Determine the [x, y] coordinate at the center of the cell enclosing the given text.  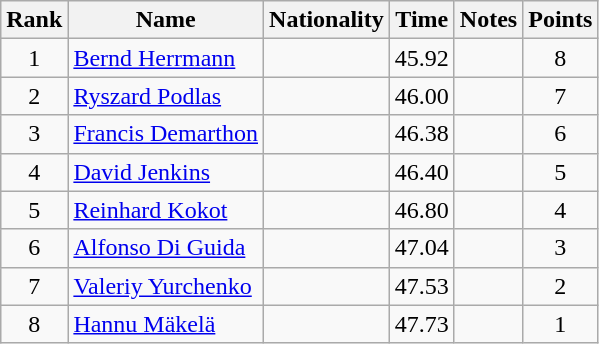
Points [560, 20]
46.40 [422, 172]
Francis Demarthon [166, 134]
Hannu Mäkelä [166, 324]
Nationality [327, 20]
David Jenkins [166, 172]
47.04 [422, 248]
Rank [34, 20]
Ryszard Podlas [166, 96]
45.92 [422, 58]
46.38 [422, 134]
47.73 [422, 324]
46.00 [422, 96]
46.80 [422, 210]
Alfonso Di Guida [166, 248]
Notes [488, 20]
Bernd Herrmann [166, 58]
47.53 [422, 286]
Time [422, 20]
Valeriy Yurchenko [166, 286]
Reinhard Kokot [166, 210]
Name [166, 20]
